Find where the given text appears and provide that cell's center as [X, Y] coordinate. 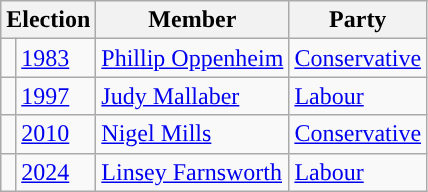
Judy Mallaber [192, 96]
2010 [56, 134]
1983 [56, 58]
Member [192, 20]
Linsey Farnsworth [192, 172]
Party [358, 20]
Phillip Oppenheim [192, 58]
1997 [56, 96]
Nigel Mills [192, 134]
Election [48, 20]
2024 [56, 172]
